Find where the given text appears and provide that cell's center as [x, y] coordinate. 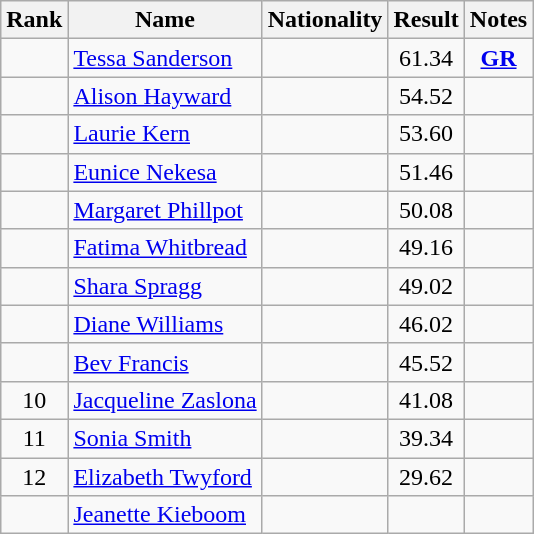
Notes [498, 20]
GR [498, 58]
Diane Williams [165, 324]
10 [34, 400]
54.52 [426, 96]
39.34 [426, 438]
Bev Francis [165, 362]
Eunice Nekesa [165, 172]
53.60 [426, 134]
51.46 [426, 172]
Rank [34, 20]
50.08 [426, 210]
49.16 [426, 248]
Margaret Phillpot [165, 210]
45.52 [426, 362]
Jeanette Kieboom [165, 515]
49.02 [426, 286]
Nationality [325, 20]
61.34 [426, 58]
Laurie Kern [165, 134]
46.02 [426, 324]
Fatima Whitbread [165, 248]
41.08 [426, 400]
Name [165, 20]
Tessa Sanderson [165, 58]
Result [426, 20]
Sonia Smith [165, 438]
11 [34, 438]
Jacqueline Zaslona [165, 400]
Elizabeth Twyford [165, 477]
Alison Hayward [165, 96]
12 [34, 477]
Shara Spragg [165, 286]
29.62 [426, 477]
